From the cell containing the given text, extract its center point as [X, Y] coordinate. 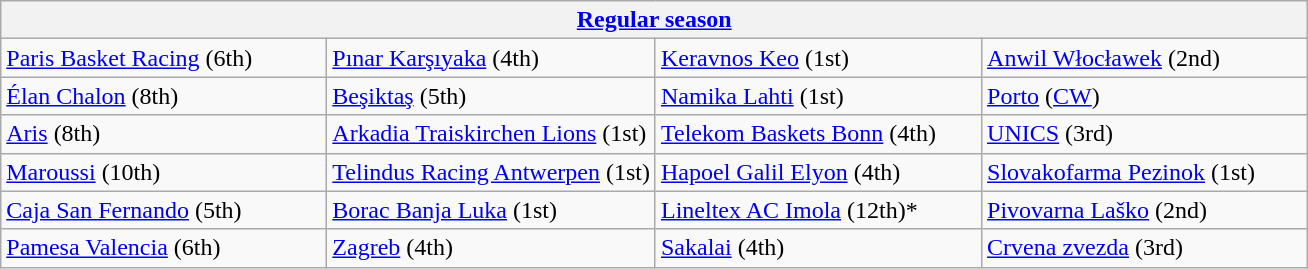
Maroussi (10th) [164, 172]
Regular season [654, 20]
Crvena zvezda (3rd) [1145, 248]
Caja San Fernando (5th) [164, 210]
Zagreb (4th) [492, 248]
Élan Chalon (8th) [164, 96]
Telindus Racing Antwerpen (1st) [492, 172]
Lineltex AC Imola (12th)* [818, 210]
Keravnos Keo (1st) [818, 58]
Telekom Baskets Bonn (4th) [818, 134]
Pınar Karşıyaka (4th) [492, 58]
Aris (8th) [164, 134]
Beşiktaş (5th) [492, 96]
Borac Banja Luka (1st) [492, 210]
Pamesa Valencia (6th) [164, 248]
UNICS (3rd) [1145, 134]
Pivovarna Laško (2nd) [1145, 210]
Slovakofarma Pezinok (1st) [1145, 172]
Anwil Włocławek (2nd) [1145, 58]
Arkadia Traiskirchen Lions (1st) [492, 134]
Namika Lahti (1st) [818, 96]
Sakalai (4th) [818, 248]
Porto (CW) [1145, 96]
Hapoel Galil Elyon (4th) [818, 172]
Paris Basket Racing (6th) [164, 58]
